From the cell containing the given text, extract its center point as (X, Y) coordinate. 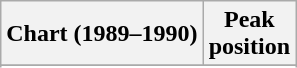
Chart (1989–1990) (102, 34)
Peakposition (249, 34)
